Output the [x, y] coordinate of the center of the cell containing the given text.  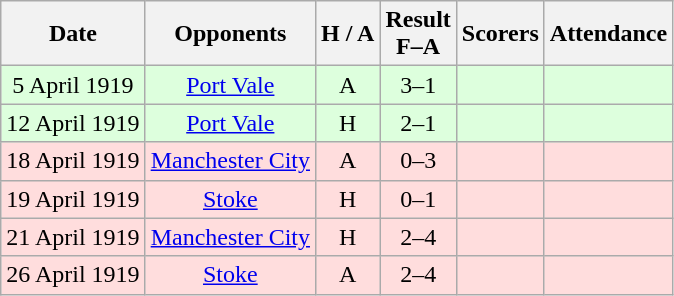
H / A [348, 34]
2–1 [418, 123]
Attendance [608, 34]
Scorers [500, 34]
18 April 1919 [73, 161]
0–1 [418, 199]
21 April 1919 [73, 237]
Opponents [230, 34]
ResultF–A [418, 34]
3–1 [418, 85]
26 April 1919 [73, 275]
Date [73, 34]
5 April 1919 [73, 85]
12 April 1919 [73, 123]
19 April 1919 [73, 199]
0–3 [418, 161]
